From the cell containing the given text, extract its center point as [x, y] coordinate. 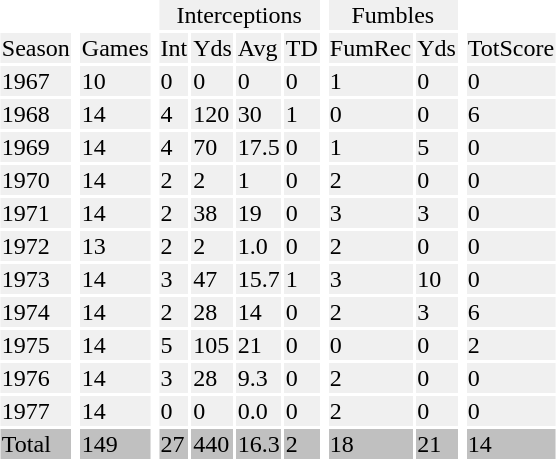
FumRec [370, 48]
1977 [36, 411]
18 [370, 444]
1972 [36, 246]
1968 [36, 114]
440 [213, 444]
1.0 [258, 246]
1976 [36, 378]
19 [258, 213]
1967 [36, 81]
70 [213, 147]
1969 [36, 147]
13 [115, 246]
1974 [36, 312]
38 [213, 213]
16.3 [258, 444]
Interceptions [239, 15]
1970 [36, 180]
1975 [36, 345]
15.7 [258, 279]
17.5 [258, 147]
149 [115, 444]
Int [174, 48]
Avg [258, 48]
Games [115, 48]
1973 [36, 279]
27 [174, 444]
Fumbles [392, 15]
Total [36, 444]
9.3 [258, 378]
TD [302, 48]
1971 [36, 213]
TotScore [510, 48]
0.0 [258, 411]
105 [213, 345]
120 [213, 114]
30 [258, 114]
47 [213, 279]
Season [36, 48]
